From the cell containing the given text, extract its center point as [X, Y] coordinate. 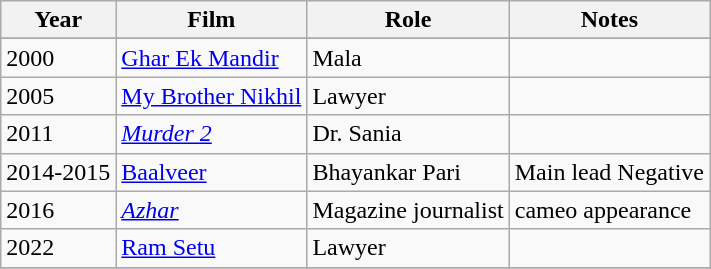
Ghar Ek Mandir [212, 58]
Murder 2 [212, 134]
Main lead Negative [609, 172]
Notes [609, 20]
Azhar [212, 210]
Mala [408, 58]
Year [58, 20]
cameo appearance [609, 210]
2014-2015 [58, 172]
Role [408, 20]
Film [212, 20]
2000 [58, 58]
Magazine journalist [408, 210]
Dr. Sania [408, 134]
My Brother Nikhil [212, 96]
Bhayankar Pari [408, 172]
Ram Setu [212, 248]
Baalveer [212, 172]
2022 [58, 248]
2005 [58, 96]
2011 [58, 134]
2016 [58, 210]
